From the cell containing the given text, extract its center point as (X, Y) coordinate. 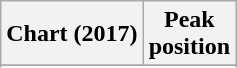
Chart (2017) (72, 34)
Peakposition (189, 34)
